For the text-containing cell, return its midpoint in (x, y) coordinate format. 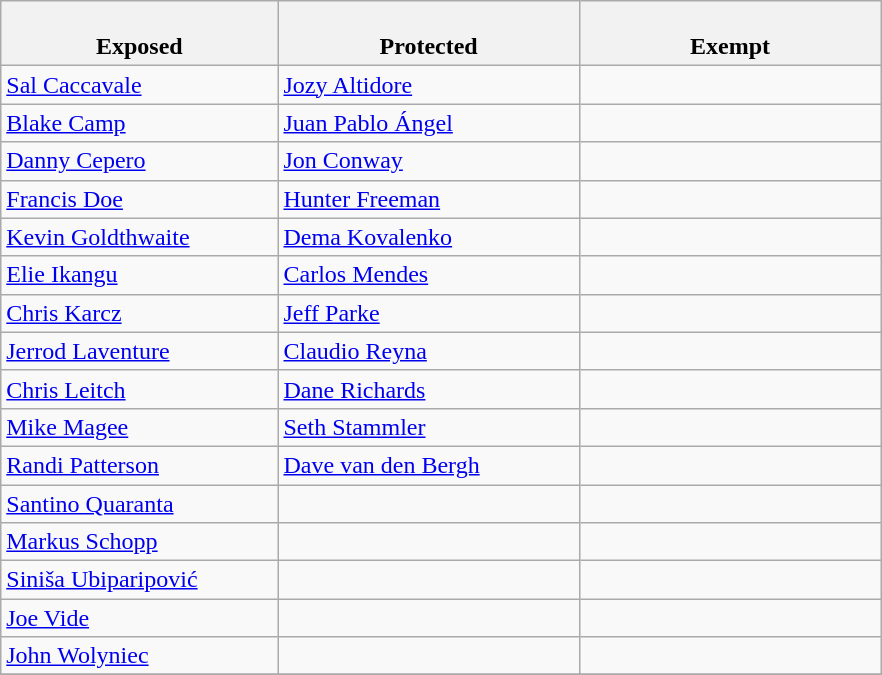
Chris Karcz (140, 313)
Joe Vide (140, 618)
Randi Patterson (140, 465)
Blake Camp (140, 123)
Seth Stammler (428, 427)
Dema Kovalenko (428, 237)
Hunter Freeman (428, 199)
Juan Pablo Ángel (428, 123)
Santino Quaranta (140, 503)
Elie Ikangu (140, 275)
Exempt (730, 34)
Sal Caccavale (140, 85)
Mike Magee (140, 427)
Chris Leitch (140, 389)
Protected (428, 34)
Danny Cepero (140, 161)
Exposed (140, 34)
Jozy Altidore (428, 85)
Markus Schopp (140, 542)
John Wolyniec (140, 656)
Jerrod Laventure (140, 351)
Jeff Parke (428, 313)
Dave van den Bergh (428, 465)
Kevin Goldthwaite (140, 237)
Francis Doe (140, 199)
Dane Richards (428, 389)
Claudio Reyna (428, 351)
Jon Conway (428, 161)
Carlos Mendes (428, 275)
Siniša Ubiparipović (140, 580)
